Pinpoint the cell where the given text exists, returning its (X, Y) midpoint coordinate. 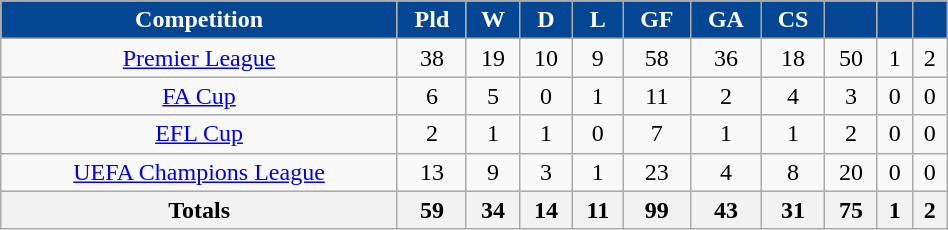
5 (492, 96)
Competition (200, 20)
CS (792, 20)
Premier League (200, 58)
99 (656, 210)
59 (432, 210)
14 (546, 210)
75 (852, 210)
EFL Cup (200, 134)
43 (726, 210)
Totals (200, 210)
34 (492, 210)
6 (432, 96)
FA Cup (200, 96)
GA (726, 20)
19 (492, 58)
D (546, 20)
58 (656, 58)
50 (852, 58)
Pld (432, 20)
38 (432, 58)
UEFA Champions League (200, 172)
20 (852, 172)
23 (656, 172)
8 (792, 172)
7 (656, 134)
10 (546, 58)
GF (656, 20)
36 (726, 58)
18 (792, 58)
31 (792, 210)
13 (432, 172)
L (598, 20)
W (492, 20)
